Provide the (x, y) coordinate of the cell's center where the given text is located.  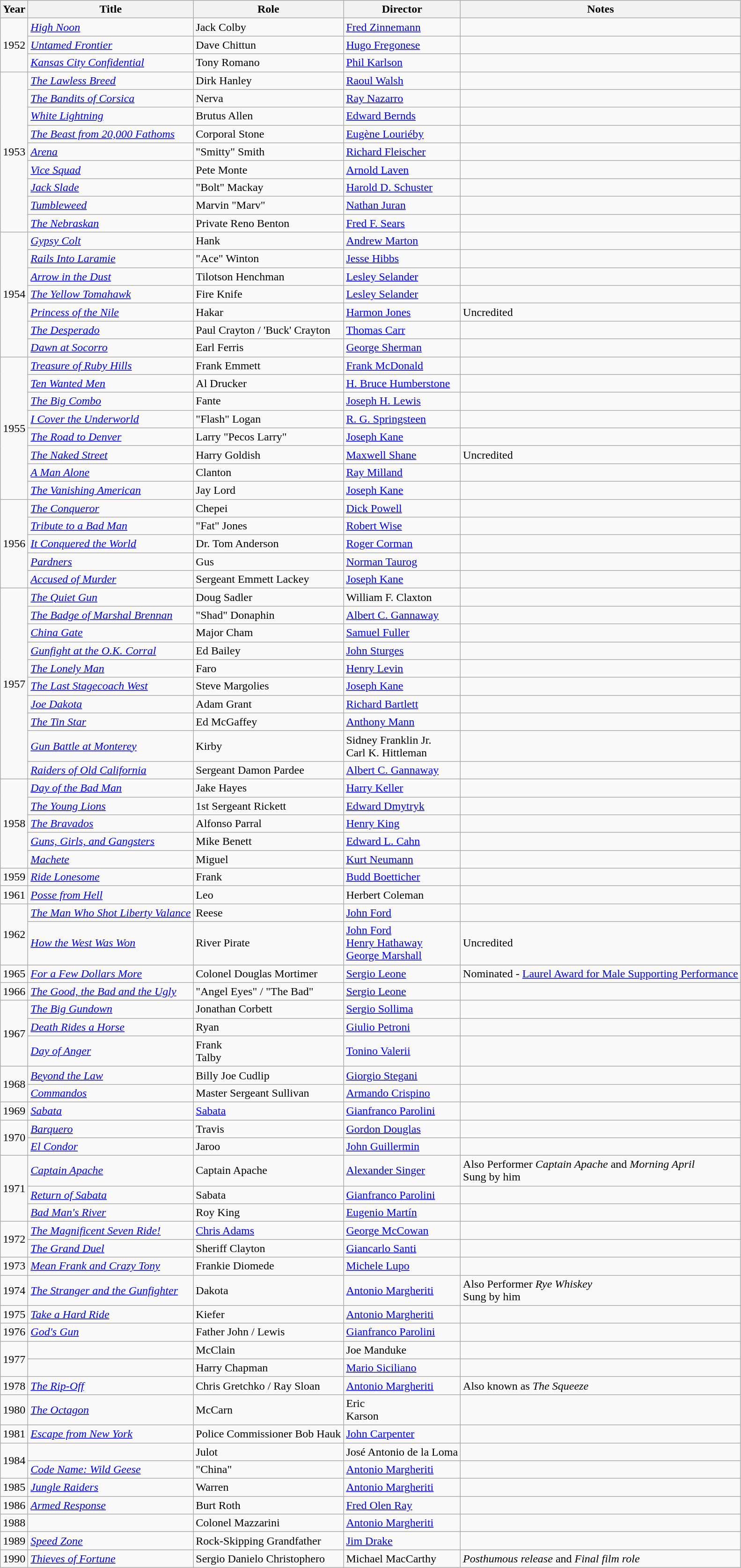
High Noon (110, 27)
McClain (269, 1350)
Dawn at Socorro (110, 348)
Colonel Mazzarini (269, 1523)
The Lawless Breed (110, 81)
1970 (14, 1137)
1984 (14, 1460)
Giancarlo Santi (402, 1248)
Miguel (269, 859)
The Big Gundown (110, 1009)
Code Name: Wild Geese (110, 1470)
Speed Zone (110, 1541)
Day of the Bad Man (110, 788)
I Cover the Underworld (110, 419)
"Ace" Winton (269, 259)
Day of Anger (110, 1051)
Gus (269, 562)
Gun Battle at Monterey (110, 746)
The Young Lions (110, 806)
Sergeant Emmett Lackey (269, 579)
1988 (14, 1523)
Jungle Raiders (110, 1487)
Tony Romano (269, 63)
Joe Dakota (110, 704)
1958 (14, 823)
1952 (14, 45)
Chris Gretchko / Ray Sloan (269, 1385)
Billy Joe Cudlip (269, 1075)
1981 (14, 1434)
Arnold Laven (402, 169)
Edward Bernds (402, 116)
Mike Benett (269, 842)
Harry Keller (402, 788)
Pete Monte (269, 169)
Dick Powell (402, 508)
Sergio Danielo Christophero (269, 1559)
Return of Sabata (110, 1195)
The Naked Street (110, 454)
Dr. Tom Anderson (269, 544)
For a Few Dollars More (110, 974)
"Shad" Donaphin (269, 615)
Sheriff Clayton (269, 1248)
The Vanishing American (110, 490)
Tribute to a Bad Man (110, 526)
1974 (14, 1290)
Princess of the Nile (110, 312)
"China" (269, 1470)
Doug Sadler (269, 597)
José Antonio de la Loma (402, 1451)
1st Sergeant Rickett (269, 806)
1957 (14, 684)
Chepei (269, 508)
Escape from New York (110, 1434)
A Man Alone (110, 472)
Eugène Louriéby (402, 134)
Henry King (402, 824)
The Nebraskan (110, 223)
Frank McDonald (402, 366)
Raiders of Old California (110, 770)
Bad Man's River (110, 1213)
God's Gun (110, 1332)
Jesse Hibbs (402, 259)
Title (110, 9)
Rails Into Laramie (110, 259)
Private Reno Benton (269, 223)
The Conqueror (110, 508)
1965 (14, 974)
1975 (14, 1314)
Untamed Frontier (110, 45)
Ride Lonesome (110, 877)
1990 (14, 1559)
Jim Drake (402, 1541)
Treasure of Ruby Hills (110, 366)
Frankie Diomede (269, 1266)
1962 (14, 934)
1955 (14, 428)
Barquero (110, 1128)
Ten Wanted Men (110, 383)
Edward L. Cahn (402, 842)
Clanton (269, 472)
1961 (14, 895)
Roy King (269, 1213)
The Bandits of Corsica (110, 98)
Kirby (269, 746)
Anthony Mann (402, 722)
Guns, Girls, and Gangsters (110, 842)
Sergeant Damon Pardee (269, 770)
The Octagon (110, 1410)
Police Commissioner Bob Hauk (269, 1434)
The Good, the Bad and the Ugly (110, 991)
The Road to Denver (110, 437)
1980 (14, 1410)
Hugo Fregonese (402, 45)
John Carpenter (402, 1434)
1989 (14, 1541)
Kansas City Confidential (110, 63)
Take a Hard Ride (110, 1314)
John Sturges (402, 651)
Commandos (110, 1093)
The Lonely Man (110, 668)
Master Sergeant Sullivan (269, 1093)
Burt Roth (269, 1505)
It Conquered the World (110, 544)
Jack Colby (269, 27)
1967 (14, 1033)
Death Rides a Horse (110, 1027)
1968 (14, 1084)
1986 (14, 1505)
Posse from Hell (110, 895)
William F. Claxton (402, 597)
Also known as The Squeeze (601, 1385)
Marvin "Marv" (269, 205)
"Bolt" Mackay (269, 187)
Year (14, 9)
Michael MacCarthy (402, 1559)
1985 (14, 1487)
Father John / Lewis (269, 1332)
China Gate (110, 633)
Jaroo (269, 1147)
1971 (14, 1189)
Arena (110, 152)
H. Bruce Humberstone (402, 383)
How the West Was Won (110, 943)
Paul Crayton / 'Buck' Crayton (269, 330)
Armando Crispino (402, 1093)
Corporal Stone (269, 134)
Pardners (110, 562)
John Ford (402, 913)
Dirk Hanley (269, 81)
FrankTalby (269, 1051)
Notes (601, 9)
The Bravados (110, 824)
Raoul Walsh (402, 81)
Role (269, 9)
Giorgio Stegani (402, 1075)
Dakota (269, 1290)
Harry Goldish (269, 454)
1976 (14, 1332)
Joe Manduke (402, 1350)
Also Performer Rye WhiskeySung by him (601, 1290)
Giulio Petroni (402, 1027)
The Tin Star (110, 722)
Arrow in the Dust (110, 277)
The Big Combo (110, 401)
Travis (269, 1128)
Nathan Juran (402, 205)
Gunfight at the O.K. Corral (110, 651)
Budd Boetticher (402, 877)
Accused of Murder (110, 579)
Kiefer (269, 1314)
Faro (269, 668)
Thomas Carr (402, 330)
1966 (14, 991)
Armed Response (110, 1505)
Hakar (269, 312)
Michele Lupo (402, 1266)
Colonel Douglas Mortimer (269, 974)
Beyond the Law (110, 1075)
Andrew Marton (402, 241)
Ed Bailey (269, 651)
Norman Taurog (402, 562)
1959 (14, 877)
Kurt Neumann (402, 859)
Ray Milland (402, 472)
Major Cham (269, 633)
1973 (14, 1266)
Brutus Allen (269, 116)
Reese (269, 913)
Roger Corman (402, 544)
Thieves of Fortune (110, 1559)
Alexander Singer (402, 1171)
Director (402, 9)
1969 (14, 1111)
1953 (14, 152)
Ray Nazarro (402, 98)
Hank (269, 241)
Also Performer Captain Apache and Morning AprilSung by him (601, 1171)
Gordon Douglas (402, 1128)
Jay Lord (269, 490)
Fire Knife (269, 294)
EricKarson (402, 1410)
Earl Ferris (269, 348)
Frank Emmett (269, 366)
Tumbleweed (110, 205)
Phil Karlson (402, 63)
Fred F. Sears (402, 223)
The Man Who Shot Liberty Valance (110, 913)
Sidney Franklin Jr.Carl K. Hittleman (402, 746)
Frank (269, 877)
El Condor (110, 1147)
The Beast from 20,000 Fathoms (110, 134)
Mario Siciliano (402, 1368)
Robert Wise (402, 526)
Fante (269, 401)
Maxwell Shane (402, 454)
Samuel Fuller (402, 633)
Dave Chittun (269, 45)
Tilotson Henchman (269, 277)
"Angel Eyes" / "The Bad" (269, 991)
McCarn (269, 1410)
Leo (269, 895)
The Last Stagecoach West (110, 686)
Ed McGaffey (269, 722)
The Magnificent Seven Ride! (110, 1231)
"Smitty" Smith (269, 152)
Adam Grant (269, 704)
R. G. Springsteen (402, 419)
Alfonso Parral (269, 824)
Chris Adams (269, 1231)
The Desperado (110, 330)
Larry "Pecos Larry" (269, 437)
Gypsy Colt (110, 241)
George Sherman (402, 348)
1977 (14, 1359)
Eugenio Martín (402, 1213)
Fred Olen Ray (402, 1505)
Jack Slade (110, 187)
The Badge of Marshal Brennan (110, 615)
John Guillermin (402, 1147)
White Lightning (110, 116)
"Flash" Logan (269, 419)
Mean Frank and Crazy Tony (110, 1266)
Richard Bartlett (402, 704)
Tonino Valerii (402, 1051)
1954 (14, 294)
1956 (14, 543)
The Grand Duel (110, 1248)
The Yellow Tomahawk (110, 294)
Posthumous release and Final film role (601, 1559)
John FordHenry HathawayGeorge Marshall (402, 943)
Jonathan Corbett (269, 1009)
1978 (14, 1385)
Harmon Jones (402, 312)
Harry Chapman (269, 1368)
The Quiet Gun (110, 597)
Machete (110, 859)
Herbert Coleman (402, 895)
Steve Margolies (269, 686)
Richard Fleischer (402, 152)
Sergio Sollima (402, 1009)
Harold D. Schuster (402, 187)
Nerva (269, 98)
Ryan (269, 1027)
The Rip-Off (110, 1385)
Vice Squad (110, 169)
Joseph H. Lewis (402, 401)
Fred Zinnemann (402, 27)
Julot (269, 1451)
"Fat" Jones (269, 526)
Rock-Skipping Grandfather (269, 1541)
Al Drucker (269, 383)
The Stranger and the Gunfighter (110, 1290)
River Pirate (269, 943)
George McCowan (402, 1231)
Henry Levin (402, 668)
1972 (14, 1239)
Warren (269, 1487)
Nominated - Laurel Award for Male Supporting Performance (601, 974)
Jake Hayes (269, 788)
Edward Dmytryk (402, 806)
